Provide the [X, Y] coordinate of the cell's center where the given text is located.  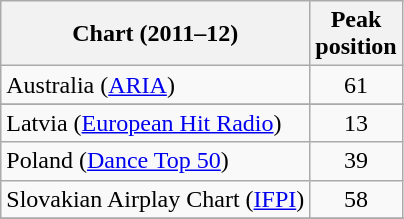
13 [356, 123]
39 [356, 161]
61 [356, 85]
Peakposition [356, 34]
58 [356, 199]
Poland (Dance Top 50) [156, 161]
Latvia (European Hit Radio) [156, 123]
Slovakian Airplay Chart (IFPI) [156, 199]
Chart (2011–12) [156, 34]
Australia (ARIA) [156, 85]
